Detect which cell encompasses the target text, then output its [X, Y] center coordinate. 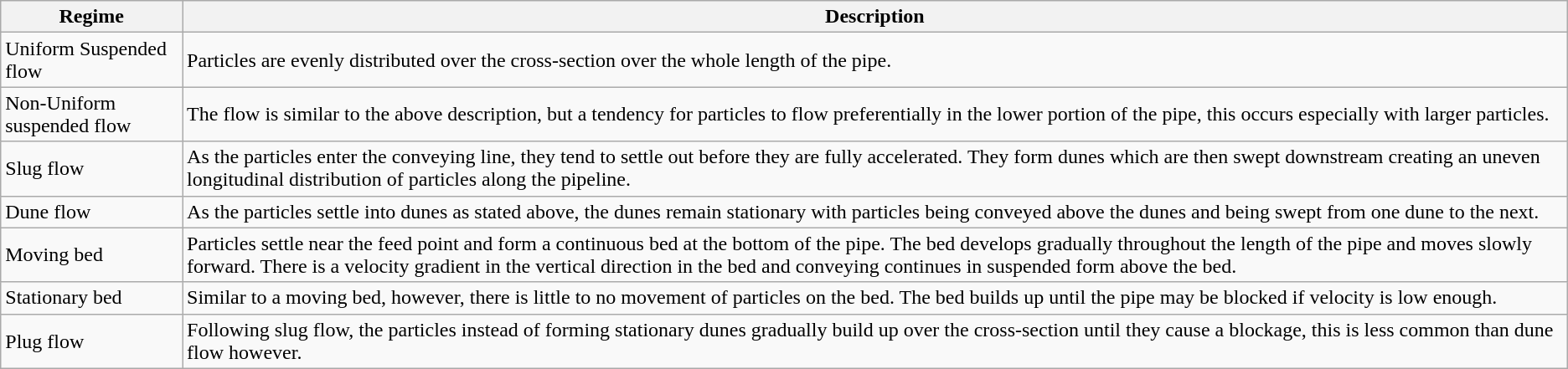
Regime [92, 17]
Moving bed [92, 254]
Particles are evenly distributed over the cross-section over the whole length of the pipe. [875, 60]
Plug flow [92, 341]
Slug flow [92, 169]
Uniform Suspended flow [92, 60]
Dune flow [92, 212]
Description [875, 17]
Non-Uniform suspended flow [92, 114]
Stationary bed [92, 298]
